Scan for the cell matching the given text and deliver its [x, y] coordinate at center. 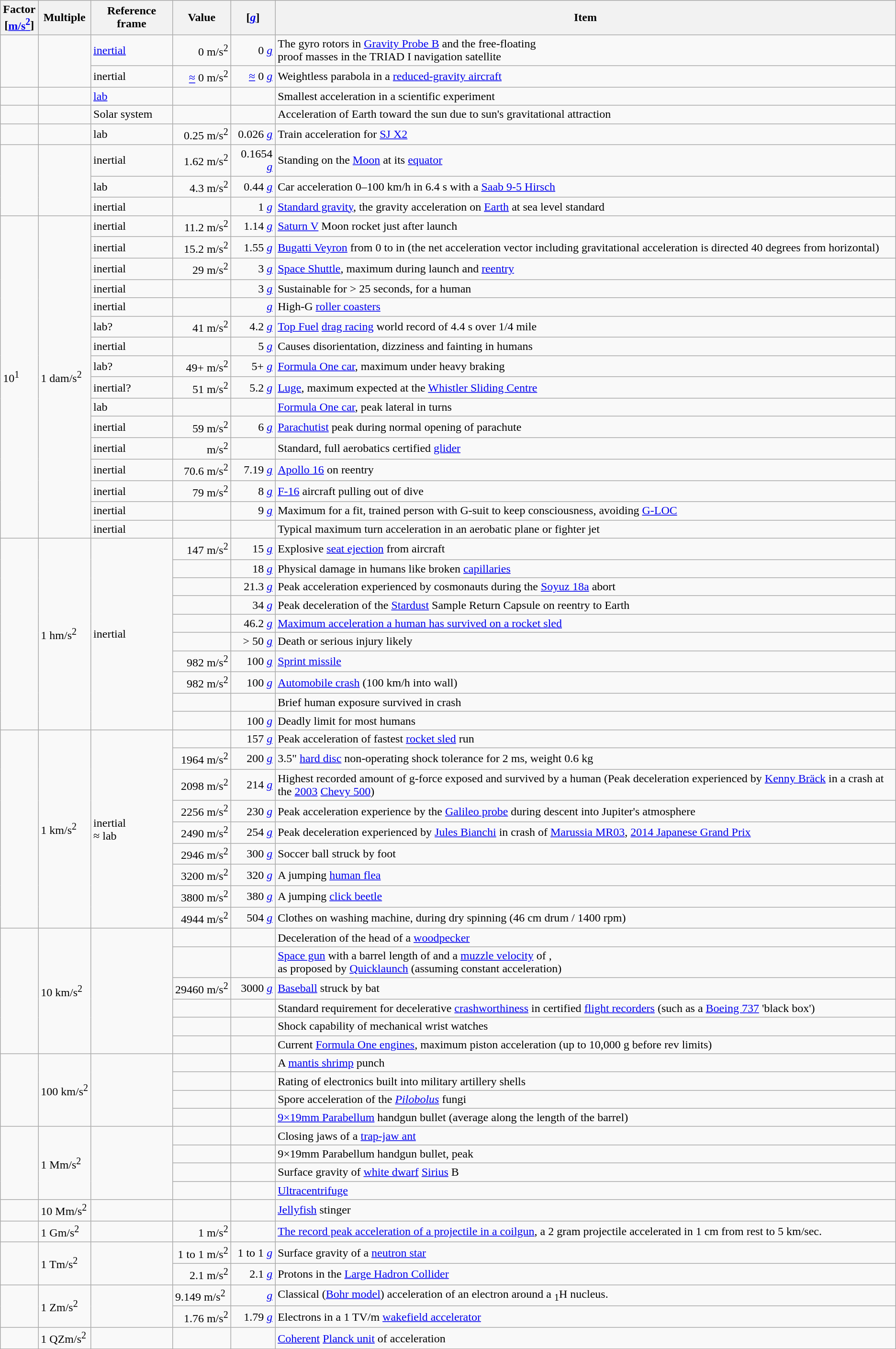
5+ g [253, 367]
Peak acceleration experience by the Galileo probe during descent into Jupiter's atmosphere [586, 811]
4.2 g [253, 326]
Peak acceleration experienced by cosmonauts during the Soyuz 18a abort [586, 587]
9×19mm Parabellum handgun bullet (average along the length of the barrel) [586, 1117]
Standard gravity, the gravity acceleration on Earth at sea level standard [586, 206]
Car acceleration 0–100 km/h in 6.4 s with a Saab 9-5 Hirsch [586, 187]
Weightless parabola in a reduced-gravity aircraft [586, 77]
1 m/s2 [202, 1231]
F-16 aircraft pulling out of dive [586, 491]
Death or serious injury likely [586, 641]
1.62 m/s2 [202, 161]
Deadly limit for most humans [586, 720]
Bugatti Veyron from 0 to in (the net acceleration vector including gravitational acceleration is directed 40 degrees from horizontal) [586, 248]
0.026 g [253, 134]
The gyro rotors in Gravity Probe B and the free-floatingproof masses in the TRIAD I navigation satellite [586, 50]
Highest recorded amount of g-force exposed and survived by a human (Peak deceleration experienced by Kenny Bräck in a crash at the 2003 Chevy 500) [586, 785]
1 to 1 m/s2 [202, 1253]
m/s2 [202, 448]
Typical maximum turn acceleration in an aerobatic plane or fighter jet [586, 529]
Ultracentrifuge [586, 1191]
Electrons in a 1 TV/m wakefield accelerator [586, 1316]
Physical damage in humans like broken capillaries [586, 569]
254 g [253, 833]
≈ 0 m/s2 [202, 77]
5 g [253, 347]
Maximum for a fit, trained person with G-suit to keep consciousness, avoiding G-LOC [586, 511]
4944 m/s2 [202, 918]
Standard, full aerobatics certified glider [586, 448]
Solar system [132, 114]
Brief human exposure survived in crash [586, 702]
Closing jaws of a trap-jaw ant [586, 1135]
Protons in the Large Hadron Collider [586, 1274]
Maximum acceleration a human has survived on a rocket sled [586, 623]
Train acceleration for SJ X2 [586, 134]
Clothes on washing machine, during dry spinning (46 cm drum / 1400 rpm) [586, 918]
Reference frame [132, 18]
Sustainable for > 25 seconds, for a human [586, 289]
Parachutist peak during normal opening of parachute [586, 427]
147 m/s2 [202, 549]
Spore acceleration of the Pilobolus fungi [586, 1099]
6 g [253, 427]
The record peak acceleration of a projectile in a coilgun, a 2 gram projectile accelerated in 1 cm from rest to 5 km/sec. [586, 1231]
3000 g [253, 988]
Surface gravity of a neutron star [586, 1253]
2.1 g [253, 1274]
34 g [253, 605]
Current Formula One engines, maximum piston acceleration (up to 10,000 g before rev limits) [586, 1045]
15.2 m/s2 [202, 248]
1 dam/s2 [65, 377]
9.149 m/s2 [202, 1295]
2946 m/s2 [202, 854]
A jumping human flea [586, 875]
1 QZm/s2 [65, 1338]
1 Tm/s2 [65, 1264]
1 hm/s2 [65, 634]
Multiple [65, 18]
Peak deceleration experienced by Jules Bianchi in crash of Marussia MR03, 2014 Japanese Grand Prix [586, 833]
51 m/s2 [202, 388]
Apollo 16 on reentry [586, 470]
Smallest acceleration in a scientific experiment [586, 96]
2490 m/s2 [202, 833]
70.6 m/s2 [202, 470]
High-G roller coasters [586, 307]
Classical (Bohr model) acceleration of an electron around a 1H nucleus. [586, 1295]
1964 m/s2 [202, 758]
7.19 g [253, 470]
2256 m/s2 [202, 811]
10 km/s2 [65, 991]
3200 m/s2 [202, 875]
0.44 g [253, 187]
18 g [253, 569]
Space gun with a barrel length of and a muzzle velocity of , as proposed by Quicklaunch (assuming constant acceleration) [586, 962]
Item [586, 18]
Baseball struck by bat [586, 988]
Standing on the Moon at its equator [586, 161]
Soccer ball struck by foot [586, 854]
2098 m/s2 [202, 785]
A jumping click beetle [586, 896]
Coherent Planck unit of acceleration [586, 1338]
46.2 g [253, 623]
0.25 m/s2 [202, 134]
Saturn V Moon rocket just after launch [586, 226]
59 m/s2 [202, 427]
214 g [253, 785]
1.14 g [253, 226]
0 m/s2 [202, 50]
Peak deceleration of the Stardust Sample Return Capsule on reentry to Earth [586, 605]
4.3 m/s2 [202, 187]
1 km/s2 [65, 829]
9×19mm Parabellum handgun bullet, peak [586, 1154]
Rating of electronics built into military artillery shells [586, 1081]
21.3 g [253, 587]
15 g [253, 549]
100 km/s2 [65, 1090]
inertial? [132, 388]
Deceleration of the head of a woodpecker [586, 937]
Explosive seat ejection from aircraft [586, 549]
29460 m/s2 [202, 988]
2.1 m/s2 [202, 1274]
3.5" hard disc non-operating shock tolerance for 2 ms, weight 0.6 kg [586, 758]
320 g [253, 875]
[g] [253, 18]
1 Gm/s2 [65, 1231]
Top Fuel drag racing world record of 4.4 s over 1/4 mile [586, 326]
101 [19, 377]
504 g [253, 918]
≈ 0 g [253, 77]
0 g [253, 50]
1.55 g [253, 248]
11.2 m/s2 [202, 226]
29 m/s2 [202, 269]
Peak acceleration of fastest rocket sled run [586, 739]
230 g [253, 811]
0.1654 g [253, 161]
inertial≈ lab [132, 829]
Space Shuttle, maximum during launch and reentry [586, 269]
Surface gravity of white dwarf Sirius B [586, 1172]
380 g [253, 896]
1 Mm/s2 [65, 1163]
> 50 g [253, 641]
1 to 1 g [253, 1253]
8 g [253, 491]
Factor[m/s2] [19, 18]
10 Mm/s2 [65, 1210]
Jellyfish stinger [586, 1210]
300 g [253, 854]
5.2 g [253, 388]
Causes disorientation, dizziness and fainting in humans [586, 347]
Sprint missile [586, 662]
1.76 m/s2 [202, 1316]
3800 m/s2 [202, 896]
1.79 g [253, 1316]
157 g [253, 739]
1 Zm/s2 [65, 1306]
9 g [253, 511]
200 g [253, 758]
Formula One car, maximum under heavy braking [586, 367]
1 g [253, 206]
Acceleration of Earth toward the sun due to sun's gravitational attraction [586, 114]
Luge, maximum expected at the Whistler Sliding Centre [586, 388]
Shock capability of mechanical wrist watches [586, 1026]
41 m/s2 [202, 326]
Standard requirement for decelerative crashworthiness in certified flight recorders (such as a Boeing 737 'black box') [586, 1008]
Value [202, 18]
A mantis shrimp punch [586, 1063]
Automobile crash (100 km/h into wall) [586, 683]
Formula One car, peak lateral in turns [586, 407]
49+ m/s2 [202, 367]
79 m/s2 [202, 491]
